Capture the cell that displays the provided text and extract its (X, Y) central coordinate. 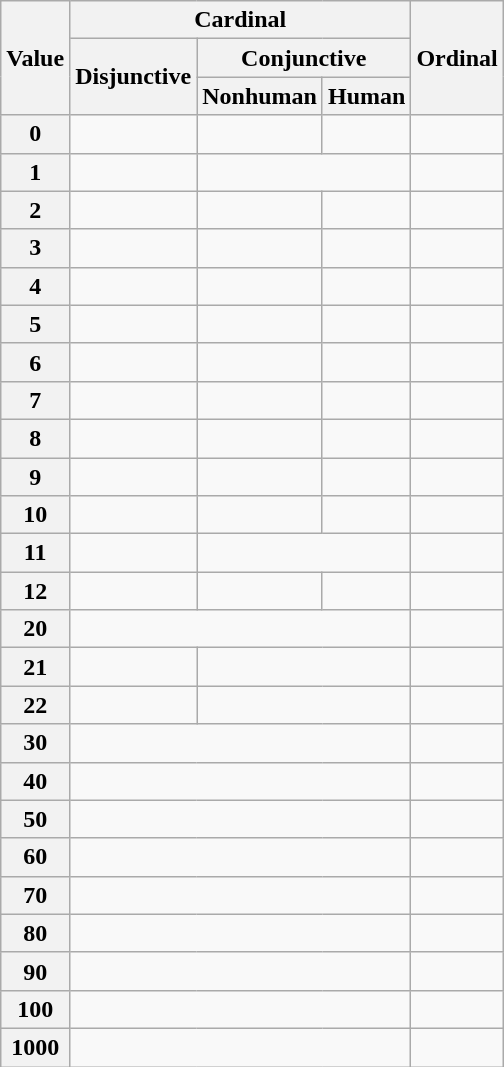
4 (36, 286)
0 (36, 134)
50 (36, 819)
2 (36, 210)
Conjunctive (304, 58)
5 (36, 324)
Ordinal (457, 58)
22 (36, 705)
60 (36, 857)
7 (36, 400)
80 (36, 933)
40 (36, 781)
Human (366, 96)
3 (36, 248)
10 (36, 515)
21 (36, 667)
90 (36, 971)
8 (36, 438)
11 (36, 553)
6 (36, 362)
20 (36, 629)
1000 (36, 1047)
12 (36, 591)
100 (36, 1009)
1 (36, 172)
9 (36, 477)
Value (36, 58)
Cardinal (240, 20)
70 (36, 895)
Nonhuman (260, 96)
30 (36, 743)
Disjunctive (134, 77)
